Capture the cell that displays the provided text and extract its (x, y) central coordinate. 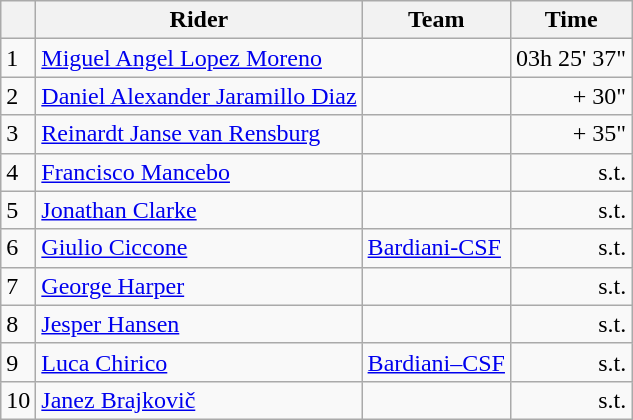
Luca Chirico (199, 362)
Giulio Ciccone (199, 248)
7 (18, 286)
+ 35" (570, 134)
+ 30" (570, 96)
Rider (199, 20)
Daniel Alexander Jaramillo Diaz (199, 96)
Jesper Hansen (199, 324)
Bardiani-CSF (436, 248)
9 (18, 362)
Reinardt Janse van Rensburg (199, 134)
George Harper (199, 286)
Francisco Mancebo (199, 172)
Bardiani–CSF (436, 362)
2 (18, 96)
10 (18, 400)
Jonathan Clarke (199, 210)
1 (18, 58)
Team (436, 20)
5 (18, 210)
Time (570, 20)
3 (18, 134)
4 (18, 172)
6 (18, 248)
8 (18, 324)
Miguel Angel Lopez Moreno (199, 58)
Janez Brajkovič (199, 400)
03h 25' 37" (570, 58)
